Detect which cell encompasses the target text, then output its (X, Y) center coordinate. 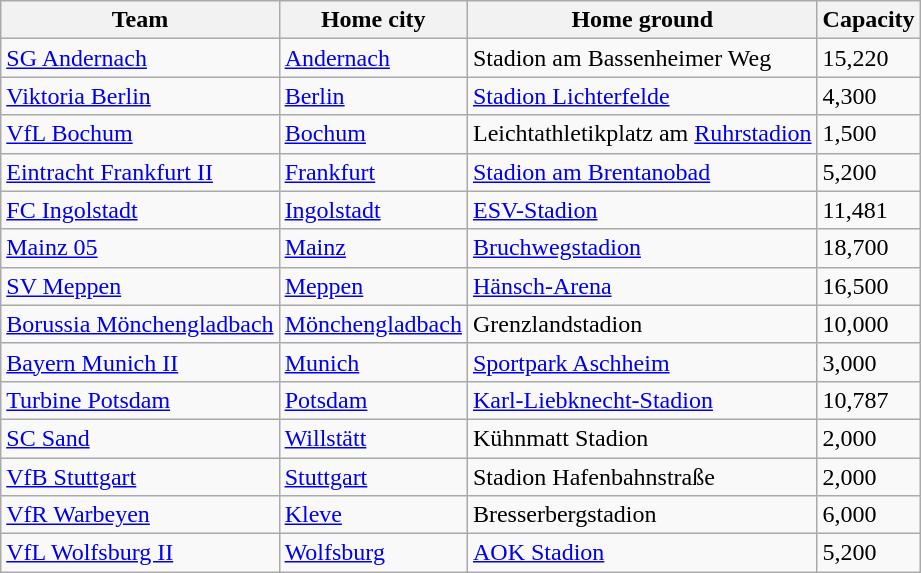
10,000 (868, 324)
VfL Wolfsburg II (140, 553)
10,787 (868, 400)
Karl-Liebknecht-Stadion (642, 400)
Meppen (373, 286)
16,500 (868, 286)
15,220 (868, 58)
3,000 (868, 362)
Willstätt (373, 438)
6,000 (868, 515)
Ingolstadt (373, 210)
Mainz 05 (140, 248)
VfR Warbeyen (140, 515)
ESV-Stadion (642, 210)
Bochum (373, 134)
Stadion am Bassenheimer Weg (642, 58)
Eintracht Frankfurt II (140, 172)
Bayern Munich II (140, 362)
11,481 (868, 210)
Hänsch-Arena (642, 286)
1,500 (868, 134)
SC Sand (140, 438)
Stadion Hafenbahnstraße (642, 477)
Leichtathletikplatz am Ruhrstadion (642, 134)
Kleve (373, 515)
Mainz (373, 248)
Frankfurt (373, 172)
Munich (373, 362)
Bruchwegstadion (642, 248)
Potsdam (373, 400)
Bresserbergstadion (642, 515)
Sportpark Aschheim (642, 362)
Stadion Lichterfelde (642, 96)
AOK Stadion (642, 553)
Wolfsburg (373, 553)
VfL Bochum (140, 134)
4,300 (868, 96)
Home ground (642, 20)
FC Ingolstadt (140, 210)
VfB Stuttgart (140, 477)
Stadion am Brentanobad (642, 172)
Viktoria Berlin (140, 96)
Turbine Potsdam (140, 400)
Capacity (868, 20)
Team (140, 20)
SV Meppen (140, 286)
Andernach (373, 58)
Berlin (373, 96)
Mönchengladbach (373, 324)
Home city (373, 20)
Stuttgart (373, 477)
Borussia Mönchengladbach (140, 324)
SG Andernach (140, 58)
Kühnmatt Stadion (642, 438)
Grenzlandstadion (642, 324)
18,700 (868, 248)
